Find where the given text appears and provide that cell's center as [x, y] coordinate. 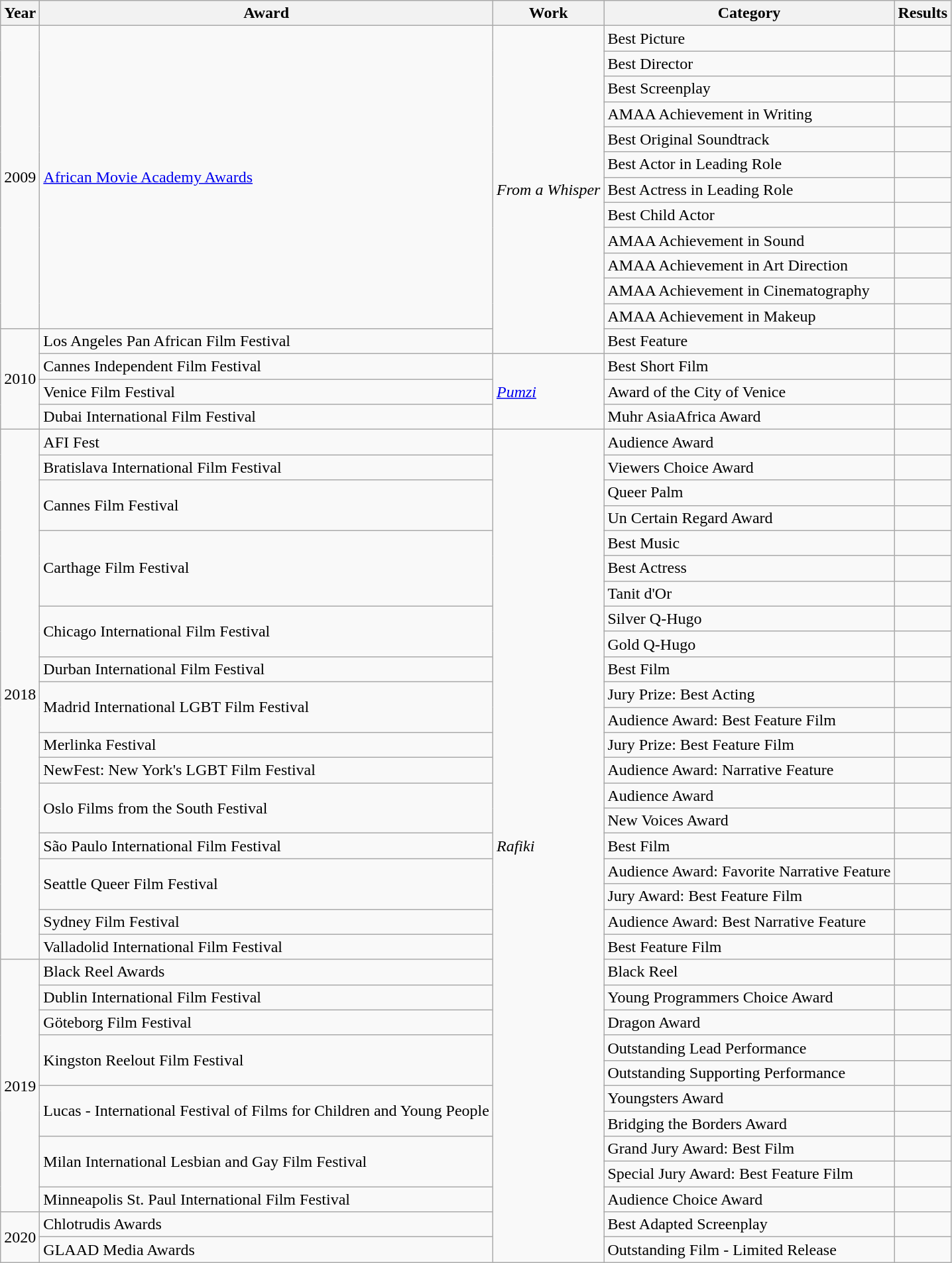
Dubai International Film Festival [267, 417]
Youngsters Award [749, 1098]
AMAA Achievement in Cinematography [749, 290]
Category [749, 13]
Audience Award: Narrative Feature [749, 770]
Best Director [749, 64]
Audience Award: Best Feature Film [749, 719]
Bridging the Borders Award [749, 1124]
Best Picture [749, 38]
AMAA Achievement in Art Direction [749, 265]
Jury Prize: Best Feature Film [749, 745]
Best Original Soundtrack [749, 139]
Young Programmers Choice Award [749, 997]
Valladolid International Film Festival [267, 947]
Special Jury Award: Best Feature Film [749, 1174]
Best Feature [749, 341]
Tanit d'Or [749, 593]
2009 [20, 178]
Outstanding Lead Performance [749, 1048]
AMAA Achievement in Writing [749, 114]
Chicago International Film Festival [267, 631]
Bratislava International Film Festival [267, 467]
Un Certain Regard Award [749, 518]
Lucas - International Festival of Films for Children and Young People [267, 1111]
Durban International Film Festival [267, 669]
Audience Choice Award [749, 1199]
Pumzi [548, 392]
Minneapolis St. Paul International Film Festival [267, 1199]
Best Child Actor [749, 215]
Silver Q-Hugo [749, 619]
Award of the City of Venice [749, 392]
Best Music [749, 543]
Audience Award: Favorite Narrative Feature [749, 871]
Rafiki [548, 846]
Merlinka Festival [267, 745]
Göteborg Film Festival [267, 1022]
Dragon Award [749, 1022]
Audience Award: Best Narrative Feature [749, 922]
Cannes Independent Film Festival [267, 367]
AFI Fest [267, 442]
AMAA Achievement in Makeup [749, 316]
Outstanding Supporting Performance [749, 1073]
Jury Award: Best Feature Film [749, 896]
Award [267, 13]
2010 [20, 379]
Jury Prize: Best Acting [749, 694]
Best Adapted Screenplay [749, 1225]
Cannes Film Festival [267, 505]
Best Screenplay [749, 89]
Best Actress [749, 568]
Black Reel Awards [267, 972]
Venice Film Festival [267, 392]
São Paulo International Film Festival [267, 846]
Viewers Choice Award [749, 467]
Seattle Queer Film Festival [267, 884]
Chlotrudis Awards [267, 1225]
Dublin International Film Festival [267, 997]
Carthage Film Festival [267, 568]
Grand Jury Award: Best Film [749, 1149]
Milan International Lesbian and Gay Film Festival [267, 1162]
New Voices Award [749, 821]
Outstanding Film - Limited Release [749, 1250]
Madrid International LGBT Film Festival [267, 707]
2018 [20, 695]
Year [20, 13]
Queer Palm [749, 493]
Best Feature Film [749, 947]
2020 [20, 1237]
Black Reel [749, 972]
From a Whisper [548, 190]
NewFest: New York's LGBT Film Festival [267, 770]
AMAA Achievement in Sound [749, 240]
Work [548, 13]
Sydney Film Festival [267, 922]
GLAAD Media Awards [267, 1250]
African Movie Academy Awards [267, 178]
Gold Q-Hugo [749, 644]
Best Short Film [749, 367]
2019 [20, 1086]
Muhr AsiaAfrica Award [749, 417]
Best Actor in Leading Role [749, 164]
Results [923, 13]
Oslo Films from the South Festival [267, 808]
Los Angeles Pan African Film Festival [267, 341]
Best Actress in Leading Role [749, 190]
Kingston Reelout Film Festival [267, 1060]
